Return (x, y) of the center of cell containing provided text 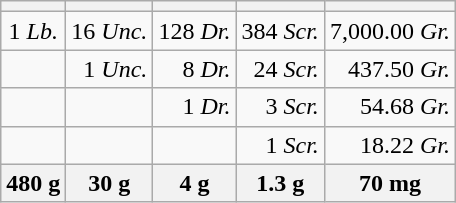
16 Unc. (110, 31)
7,000.00 Gr. (390, 31)
437.50 Gr. (390, 69)
1 Lb. (34, 31)
18.22 Gr. (390, 145)
54.68 Gr. (390, 107)
128 Dr. (194, 31)
30 g (110, 183)
8 Dr. (194, 69)
24 Scr. (280, 69)
384 Scr. (280, 31)
1 Unc. (110, 69)
480 g (34, 183)
1.3 g (280, 183)
1 Dr. (194, 107)
4 g (194, 183)
1 Scr. (280, 145)
3 Scr. (280, 107)
70 mg (390, 183)
